From the cell containing the given text, extract its center point as [X, Y] coordinate. 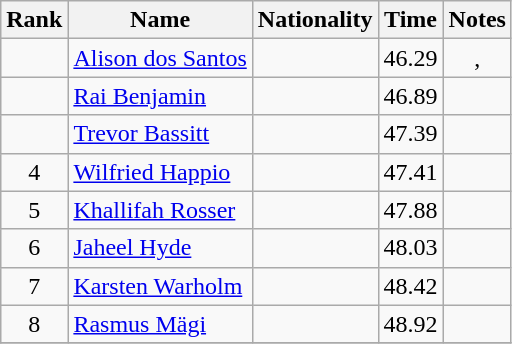
8 [34, 324]
Notes [477, 20]
46.89 [410, 96]
Wilfried Happio [160, 172]
Name [160, 20]
Nationality [315, 20]
Karsten Warholm [160, 286]
5 [34, 210]
Trevor Bassitt [160, 134]
47.41 [410, 172]
Time [410, 20]
48.42 [410, 286]
Rank [34, 20]
, [477, 58]
Khallifah Rosser [160, 210]
Jaheel Hyde [160, 248]
Rasmus Mägi [160, 324]
6 [34, 248]
46.29 [410, 58]
4 [34, 172]
48.03 [410, 248]
7 [34, 286]
48.92 [410, 324]
Rai Benjamin [160, 96]
Alison dos Santos [160, 58]
47.88 [410, 210]
47.39 [410, 134]
